Find where the given text appears and provide that cell's center as [X, Y] coordinate. 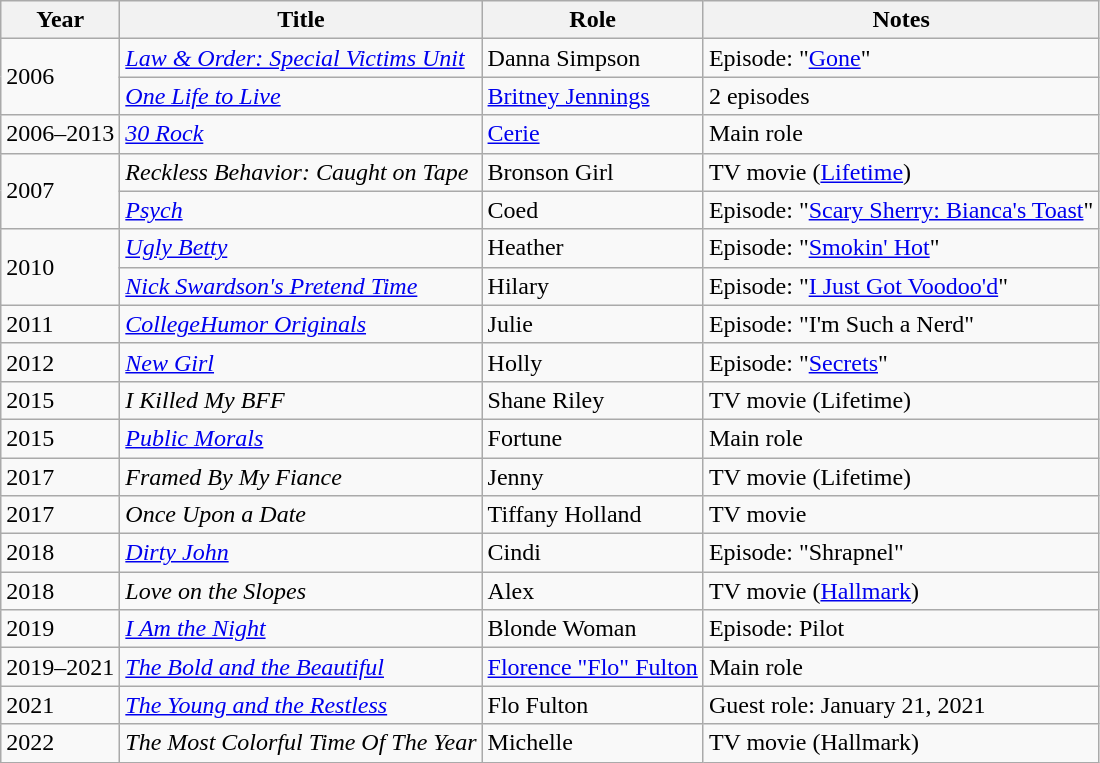
Shane Riley [592, 400]
2010 [60, 267]
Year [60, 20]
Britney Jennings [592, 96]
Episode: "Scary Sherry: Bianca's Toast" [900, 210]
The Young and the Restless [301, 705]
Dirty John [301, 553]
Episode: Pilot [900, 629]
Fortune [592, 438]
The Most Colorful Time Of The Year [301, 743]
Danna Simpson [592, 58]
Once Upon a Date [301, 515]
CollegeHumor Originals [301, 324]
Episode: "Secrets" [900, 362]
TV movie [900, 515]
Reckless Behavior: Caught on Tape [301, 172]
Bronson Girl [592, 172]
Heather [592, 248]
Notes [900, 20]
Episode: "Smokin' Hot" [900, 248]
Episode: "Shrapnel" [900, 553]
Coed [592, 210]
30 Rock [301, 134]
Law & Order: Special Victims Unit [301, 58]
2012 [60, 362]
I Killed My BFF [301, 400]
Holly [592, 362]
Episode: "I Just Got Voodoo'd" [900, 286]
2019–2021 [60, 667]
2021 [60, 705]
Title [301, 20]
The Bold and the Beautiful [301, 667]
Episode: "Gone" [900, 58]
Flo Fulton [592, 705]
Hilary [592, 286]
Tiffany Holland [592, 515]
2007 [60, 191]
Cerie [592, 134]
2006 [60, 77]
Love on the Slopes [301, 591]
Julie [592, 324]
2006–2013 [60, 134]
Psych [301, 210]
Michelle [592, 743]
Guest role: January 21, 2021 [900, 705]
One Life to Live [301, 96]
Cindi [592, 553]
Framed By My Fiance [301, 477]
Episode: "I'm Such a Nerd" [900, 324]
Nick Swardson's Pretend Time [301, 286]
2011 [60, 324]
New Girl [301, 362]
I Am the Night [301, 629]
2022 [60, 743]
2 episodes [900, 96]
2019 [60, 629]
Ugly Betty [301, 248]
Role [592, 20]
Blonde Woman [592, 629]
Florence "Flo" Fulton [592, 667]
Public Morals [301, 438]
Alex [592, 591]
Jenny [592, 477]
